Capture the cell that displays the provided text and extract its [x, y] central coordinate. 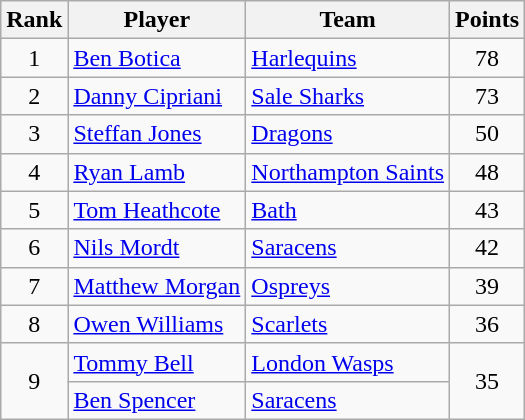
Team [348, 20]
Northampton Saints [348, 172]
39 [488, 286]
Nils Mordt [157, 248]
3 [34, 134]
43 [488, 210]
Matthew Morgan [157, 286]
50 [488, 134]
36 [488, 324]
4 [34, 172]
48 [488, 172]
Rank [34, 20]
1 [34, 58]
73 [488, 96]
7 [34, 286]
35 [488, 381]
Steffan Jones [157, 134]
Ospreys [348, 286]
42 [488, 248]
5 [34, 210]
Danny Cipriani [157, 96]
Harlequins [348, 58]
Scarlets [348, 324]
8 [34, 324]
Points [488, 20]
Player [157, 20]
Tom Heathcote [157, 210]
London Wasps [348, 362]
Ben Botica [157, 58]
6 [34, 248]
Ben Spencer [157, 400]
Tommy Bell [157, 362]
Owen Williams [157, 324]
78 [488, 58]
Sale Sharks [348, 96]
2 [34, 96]
Dragons [348, 134]
Ryan Lamb [157, 172]
9 [34, 381]
Bath [348, 210]
